Determine the [x, y] coordinate at the center of the cell enclosing the given text.  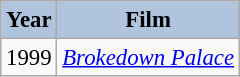
1999 [29, 58]
Brokedown Palace [148, 58]
Film [148, 20]
Year [29, 20]
